Return (X, Y) of the center of cell containing provided text 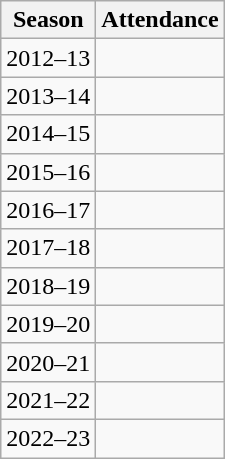
2014–15 (48, 134)
2016–17 (48, 210)
2015–16 (48, 172)
Season (48, 20)
2012–13 (48, 58)
2013–14 (48, 96)
2021–22 (48, 400)
2019–20 (48, 324)
2020–21 (48, 362)
Attendance (160, 20)
2022–23 (48, 438)
2017–18 (48, 248)
2018–19 (48, 286)
